Provide the (X, Y) coordinate of the cell's center where the given text is located.  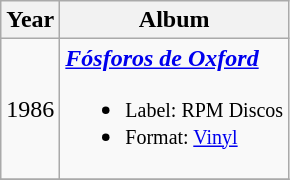
Album (174, 20)
1986 (30, 109)
Fósforos de OxfordLabel: RPM DiscosFormat: Vinyl (174, 109)
Year (30, 20)
